Capture the cell that displays the provided text and extract its [x, y] central coordinate. 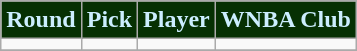
Player [177, 20]
Round [41, 20]
WNBA Club [286, 20]
Pick [109, 20]
